For the text-containing cell, return its midpoint in [x, y] coordinate format. 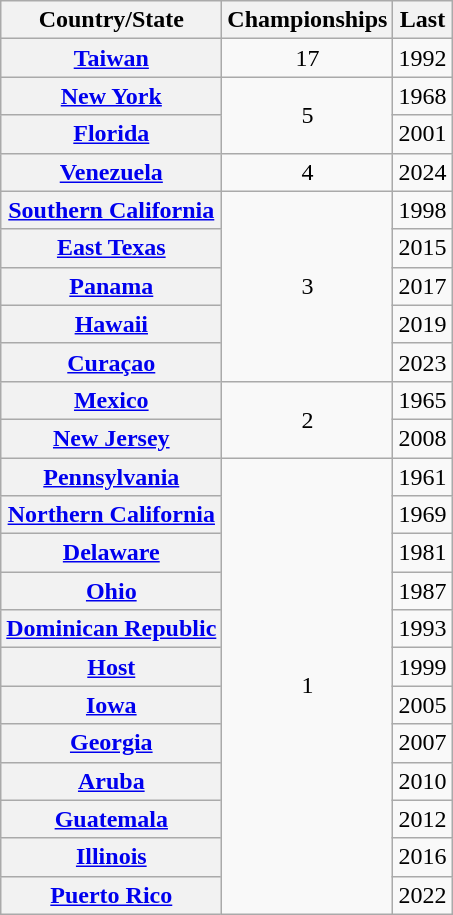
4 [308, 172]
Panama [112, 286]
Venezuela [112, 172]
2007 [422, 743]
Hawaii [112, 324]
1965 [422, 400]
2016 [422, 857]
Illinois [112, 857]
1998 [422, 210]
3 [308, 286]
2008 [422, 438]
2024 [422, 172]
Mexico [112, 400]
Florida [112, 134]
Delaware [112, 553]
2017 [422, 286]
Iowa [112, 705]
Northern California [112, 515]
2005 [422, 705]
2001 [422, 134]
New York [112, 96]
Pennsylvania [112, 477]
17 [308, 58]
5 [308, 115]
2022 [422, 895]
Puerto Rico [112, 895]
2010 [422, 781]
East Texas [112, 248]
Southern California [112, 210]
2023 [422, 362]
Last [422, 20]
Guatemala [112, 819]
1961 [422, 477]
Aruba [112, 781]
Championships [308, 20]
1968 [422, 96]
2019 [422, 324]
1999 [422, 667]
Georgia [112, 743]
1969 [422, 515]
New Jersey [112, 438]
1 [308, 686]
1981 [422, 553]
2 [308, 419]
Host [112, 667]
1993 [422, 629]
1992 [422, 58]
Taiwan [112, 58]
2012 [422, 819]
1987 [422, 591]
Curaçao [112, 362]
2015 [422, 248]
Dominican Republic [112, 629]
Ohio [112, 591]
Country/State [112, 20]
